Capture the cell that displays the provided text and extract its [X, Y] central coordinate. 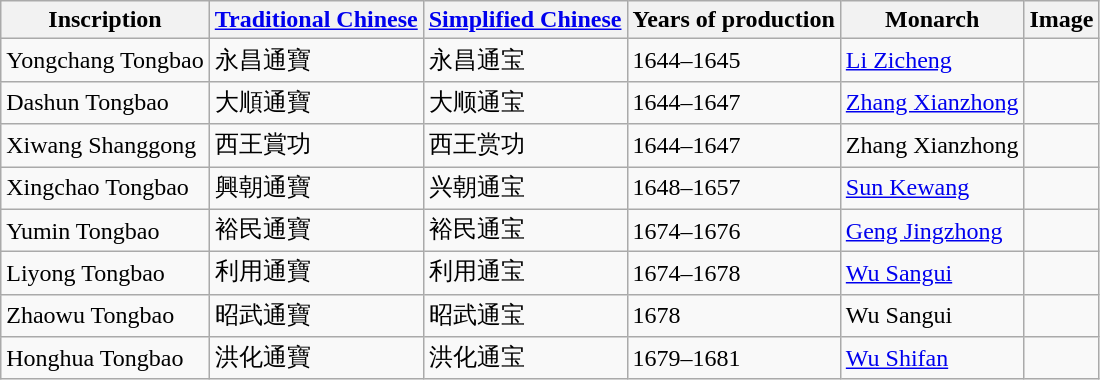
Honghua Tongbao [105, 358]
Li Zicheng [932, 60]
西王赏功 [525, 146]
Wu Shifan [932, 358]
利用通宝 [525, 274]
1648–1657 [734, 188]
裕民通宝 [525, 230]
昭武通宝 [525, 316]
洪化通寶 [316, 358]
1674–1678 [734, 274]
1679–1681 [734, 358]
Yumin Tongbao [105, 230]
大順通寶 [316, 102]
Traditional Chinese [316, 20]
Years of production [734, 20]
Simplified Chinese [525, 20]
西王賞功 [316, 146]
Image [1062, 20]
利用通寶 [316, 274]
裕民通寶 [316, 230]
Xiwang Shanggong [105, 146]
Sun Kewang [932, 188]
1644–1645 [734, 60]
1674–1676 [734, 230]
昭武通寶 [316, 316]
Dashun Tongbao [105, 102]
Liyong Tongbao [105, 274]
Inscription [105, 20]
永昌通宝 [525, 60]
Xingchao Tongbao [105, 188]
Yongchang Tongbao [105, 60]
Monarch [932, 20]
1678 [734, 316]
兴朝通宝 [525, 188]
大顺通宝 [525, 102]
洪化通宝 [525, 358]
Zhaowu Tongbao [105, 316]
Geng Jingzhong [932, 230]
永昌通寶 [316, 60]
興朝通寶 [316, 188]
